Identify which cell holds the provided text, then report its [X, Y] central coordinate. 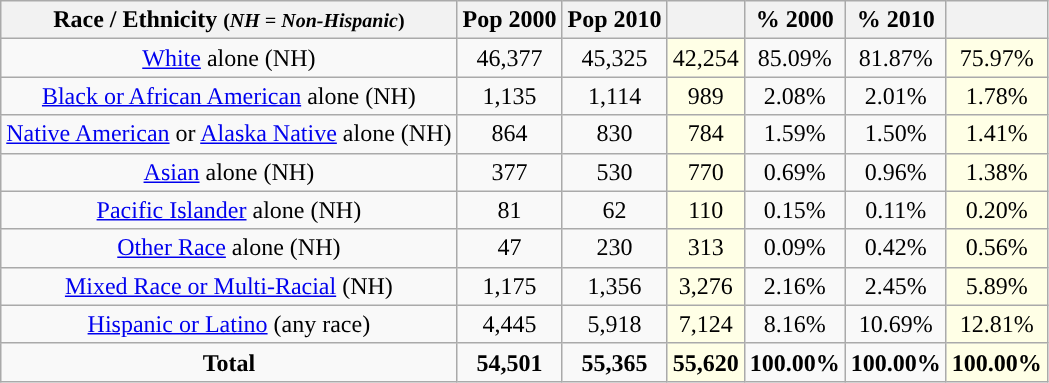
0.09% [794, 248]
0.20% [996, 210]
313 [706, 248]
864 [510, 134]
0.56% [996, 248]
0.42% [896, 248]
110 [706, 210]
0.96% [896, 172]
45,325 [614, 58]
Native American or Alaska Native alone (NH) [229, 134]
Other Race alone (NH) [229, 248]
1,175 [510, 286]
81.87% [896, 58]
4,445 [510, 324]
55,620 [706, 362]
2.08% [794, 96]
81 [510, 210]
White alone (NH) [229, 58]
5,918 [614, 324]
530 [614, 172]
% 2010 [896, 20]
770 [706, 172]
42,254 [706, 58]
12.81% [996, 324]
% 2000 [794, 20]
47 [510, 248]
1,135 [510, 96]
1.78% [996, 96]
2.16% [794, 286]
46,377 [510, 58]
Race / Ethnicity (NH = Non-Hispanic) [229, 20]
Pop 2010 [614, 20]
55,365 [614, 362]
7,124 [706, 324]
1,114 [614, 96]
Black or African American alone (NH) [229, 96]
1.59% [794, 134]
5.89% [996, 286]
8.16% [794, 324]
54,501 [510, 362]
Pop 2000 [510, 20]
2.45% [896, 286]
Pacific Islander alone (NH) [229, 210]
784 [706, 134]
10.69% [896, 324]
1.38% [996, 172]
62 [614, 210]
Hispanic or Latino (any race) [229, 324]
1.50% [896, 134]
989 [706, 96]
Asian alone (NH) [229, 172]
2.01% [896, 96]
0.11% [896, 210]
0.69% [794, 172]
3,276 [706, 286]
1,356 [614, 286]
830 [614, 134]
0.15% [794, 210]
1.41% [996, 134]
230 [614, 248]
Mixed Race or Multi-Racial (NH) [229, 286]
377 [510, 172]
85.09% [794, 58]
75.97% [996, 58]
Total [229, 362]
